From the cell containing the given text, extract its center point as (X, Y) coordinate. 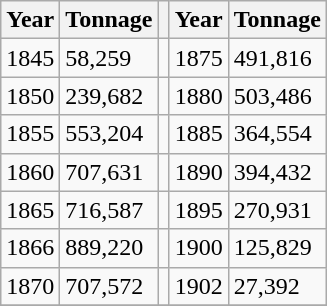
707,572 (109, 286)
889,220 (109, 248)
707,631 (109, 172)
1850 (30, 96)
58,259 (109, 58)
553,204 (109, 134)
394,432 (277, 172)
27,392 (277, 286)
491,816 (277, 58)
716,587 (109, 210)
1895 (198, 210)
270,931 (277, 210)
1900 (198, 248)
1885 (198, 134)
239,682 (109, 96)
125,829 (277, 248)
1875 (198, 58)
1870 (30, 286)
503,486 (277, 96)
1845 (30, 58)
1880 (198, 96)
1855 (30, 134)
1866 (30, 248)
1890 (198, 172)
1860 (30, 172)
364,554 (277, 134)
1902 (198, 286)
1865 (30, 210)
